Output the [x, y] coordinate of the center of the cell containing the given text.  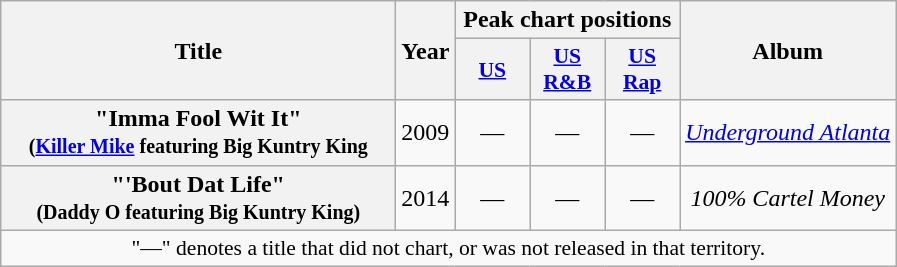
Underground Atlanta [788, 132]
Album [788, 50]
Title [198, 50]
USR&B [568, 70]
100% Cartel Money [788, 198]
2014 [426, 198]
"'Bout Dat Life"(Daddy O featuring Big Kuntry King) [198, 198]
Peak chart positions [568, 20]
2009 [426, 132]
Year [426, 50]
USRap [642, 70]
"Imma Fool Wit It"(Killer Mike featuring Big Kuntry King [198, 132]
US [492, 70]
"—" denotes a title that did not chart, or was not released in that territory. [448, 248]
